Locate the cell with the specified text and output its [X, Y] center coordinate. 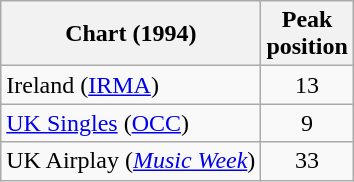
33 [307, 161]
UK Airplay (Music Week) [131, 161]
9 [307, 123]
UK Singles (OCC) [131, 123]
13 [307, 85]
Peakposition [307, 34]
Chart (1994) [131, 34]
Ireland (IRMA) [131, 85]
